Capture the cell that displays the provided text and extract its [X, Y] central coordinate. 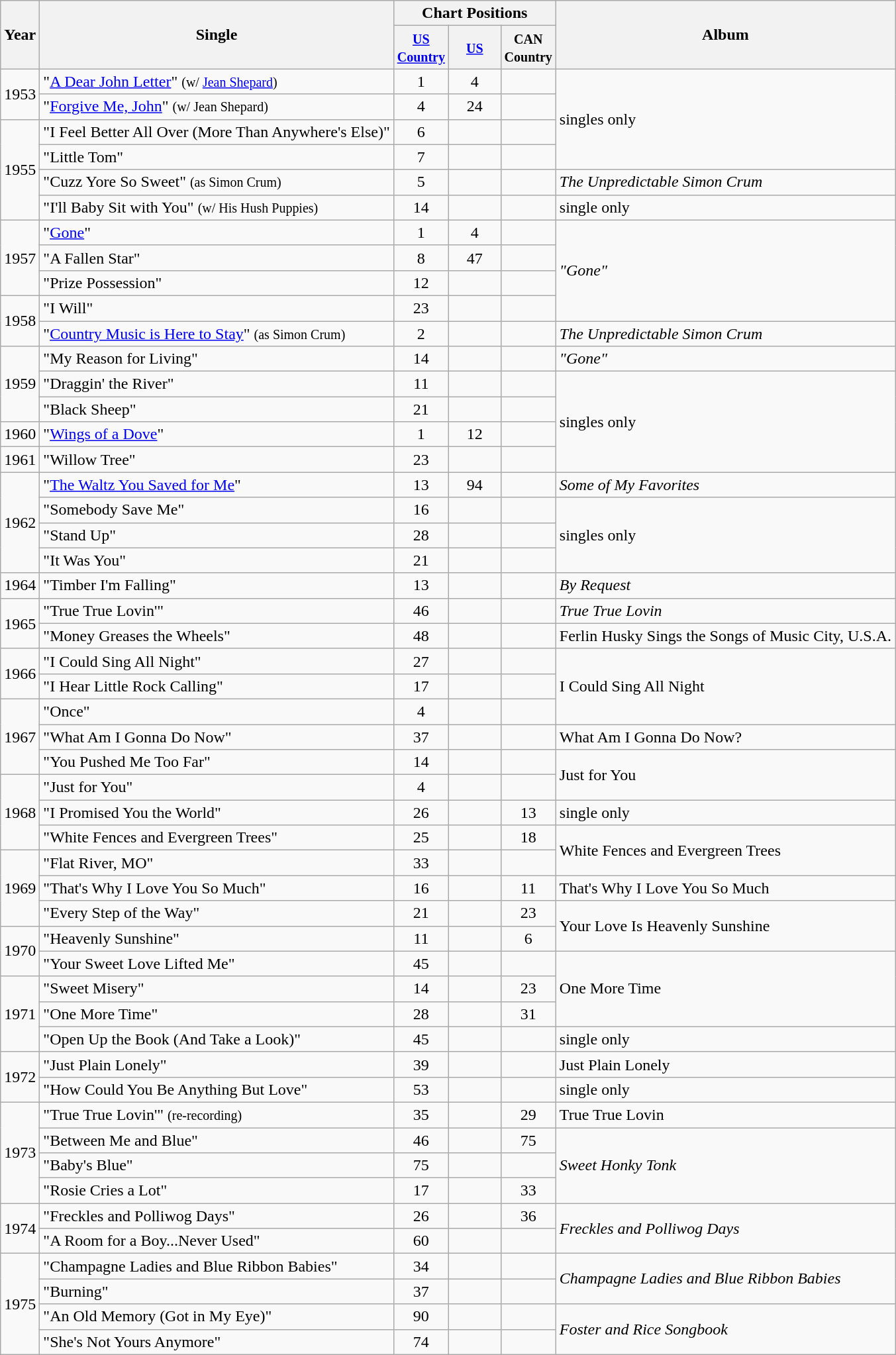
"Champagne Ladies and Blue Ribbon Babies" [217, 1266]
"Heavenly Sunshine" [217, 938]
"Burning" [217, 1291]
53 [421, 1089]
36 [528, 1216]
"Flat River, MO" [217, 863]
35 [421, 1115]
1969 [20, 888]
"I Promised You the World" [217, 813]
47 [474, 258]
Chart Positions [474, 13]
2 [421, 333]
"A Fallen Star" [217, 258]
That's Why I Love You So Much [725, 888]
"Rosie Cries a Lot" [217, 1191]
"Black Sheep" [217, 409]
"It Was You" [217, 560]
Ferlin Husky Sings the Songs of Music City, U.S.A. [725, 636]
"Every Step of the Way" [217, 913]
"The Waltz You Saved for Me" [217, 485]
"Wings of a Dove" [217, 434]
29 [528, 1115]
White Fences and Evergreen Trees [725, 850]
8 [421, 258]
"True True Lovin'" [217, 611]
I Could Sing All Night [725, 686]
Album [725, 34]
1964 [20, 585]
What Am I Gonna Do Now? [725, 737]
"She's Not Yours Anymore" [217, 1342]
48 [421, 636]
"True True Lovin'" (re-recording) [217, 1115]
"My Reason for Living" [217, 359]
Just Plain Lonely [725, 1064]
"Freckles and Polliwog Days" [217, 1216]
One More Time [725, 989]
"Little Tom" [217, 157]
1955 [20, 170]
"I Hear Little Rock Calling" [217, 686]
7 [421, 157]
Just for You [725, 775]
"Somebody Save Me" [217, 510]
"I'll Baby Sit with You" (w/ His Hush Puppies) [217, 207]
"White Fences and Evergreen Trees" [217, 838]
1968 [20, 813]
1959 [20, 384]
Sweet Honky Tonk [725, 1165]
18 [528, 838]
1970 [20, 951]
Year [20, 34]
1958 [20, 321]
"Willow Tree" [217, 460]
"Baby's Blue" [217, 1166]
Freckles and Polliwog Days [725, 1229]
1957 [20, 258]
"Between Me and Blue" [217, 1140]
1972 [20, 1077]
CAN Country [528, 48]
90 [421, 1317]
1962 [20, 523]
"What Am I Gonna Do Now" [217, 737]
1953 [20, 94]
"Country Music is Here to Stay" (as Simon Crum) [217, 333]
"How Could You Be Anything But Love" [217, 1089]
1965 [20, 623]
1974 [20, 1229]
"That's Why I Love You So Much" [217, 888]
60 [421, 1241]
"I Will" [217, 308]
"A Dear John Letter" (w/ Jean Shepard) [217, 81]
"You Pushed Me Too Far" [217, 762]
24 [474, 107]
"Open Up the Book (And Take a Look)" [217, 1039]
34 [421, 1266]
1971 [20, 1014]
"Forgive Me, John" (w/ Jean Shepard) [217, 107]
1973 [20, 1152]
Foster and Rice Songbook [725, 1329]
"Just Plain Lonely" [217, 1064]
"Money Greases the Wheels" [217, 636]
"Sweet Misery" [217, 989]
94 [474, 485]
Single [217, 34]
US [474, 48]
"Just for You" [217, 787]
"Cuzz Yore So Sweet" (as Simon Crum) [217, 182]
Champagne Ladies and Blue Ribbon Babies [725, 1279]
1960 [20, 434]
1975 [20, 1304]
1961 [20, 460]
US Country [421, 48]
"A Room for a Boy...Never Used" [217, 1241]
1967 [20, 736]
Some of My Favorites [725, 485]
"I Could Sing All Night" [217, 661]
"Once" [217, 711]
25 [421, 838]
"Your Sweet Love Lifted Me" [217, 964]
1966 [20, 674]
"Timber I'm Falling" [217, 585]
Your Love Is Heavenly Sunshine [725, 926]
"Stand Up" [217, 535]
31 [528, 1014]
"An Old Memory (Got in My Eye)" [217, 1317]
5 [421, 182]
By Request [725, 585]
"One More Time" [217, 1014]
"Prize Possession" [217, 283]
"I Feel Better All Over (More Than Anywhere's Else)" [217, 132]
39 [421, 1064]
27 [421, 661]
"Draggin' the River" [217, 384]
74 [421, 1342]
